Locate the cell with the specified text and output its (x, y) center coordinate. 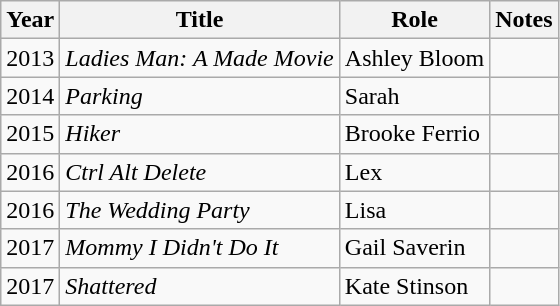
Gail Saverin (414, 248)
Hiker (200, 134)
Ctrl Alt Delete (200, 172)
Brooke Ferrio (414, 134)
Role (414, 20)
Lex (414, 172)
The Wedding Party (200, 210)
2013 (30, 58)
Parking (200, 96)
2015 (30, 134)
Year (30, 20)
Kate Stinson (414, 286)
Sarah (414, 96)
2014 (30, 96)
Mommy I Didn't Do It (200, 248)
Ashley Bloom (414, 58)
Ladies Man: A Made Movie (200, 58)
Title (200, 20)
Shattered (200, 286)
Lisa (414, 210)
Notes (524, 20)
